From the cell containing the given text, extract its center point as (x, y) coordinate. 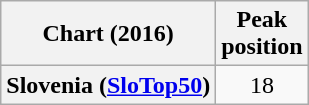
Slovenia (SloTop50) (108, 85)
Peakposition (262, 34)
18 (262, 85)
Chart (2016) (108, 34)
